Identify which cell holds the provided text, then report its (X, Y) central coordinate. 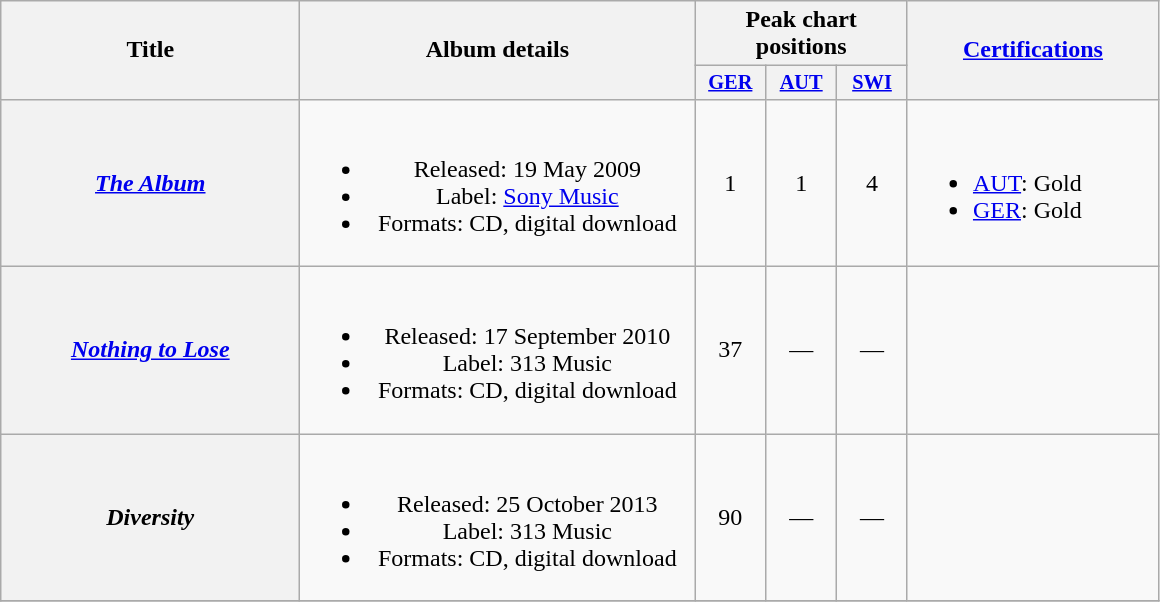
4 (872, 182)
SWI (872, 83)
Released: 19 May 2009Label: Sony MusicFormats: CD, digital download (498, 182)
AUT (802, 83)
Nothing to Lose (150, 350)
37 (730, 350)
GER (730, 83)
90 (730, 518)
Released: 25 October 2013Label: 313 MusicFormats: CD, digital download (498, 518)
Album details (498, 50)
Diversity (150, 518)
Released: 17 September 2010Label: 313 MusicFormats: CD, digital download (498, 350)
Certifications (1032, 50)
Title (150, 50)
Peak chart positions (802, 34)
The Album (150, 182)
AUT: GoldGER: Gold (1032, 182)
